Pinpoint the cell where the given text exists, returning its (x, y) midpoint coordinate. 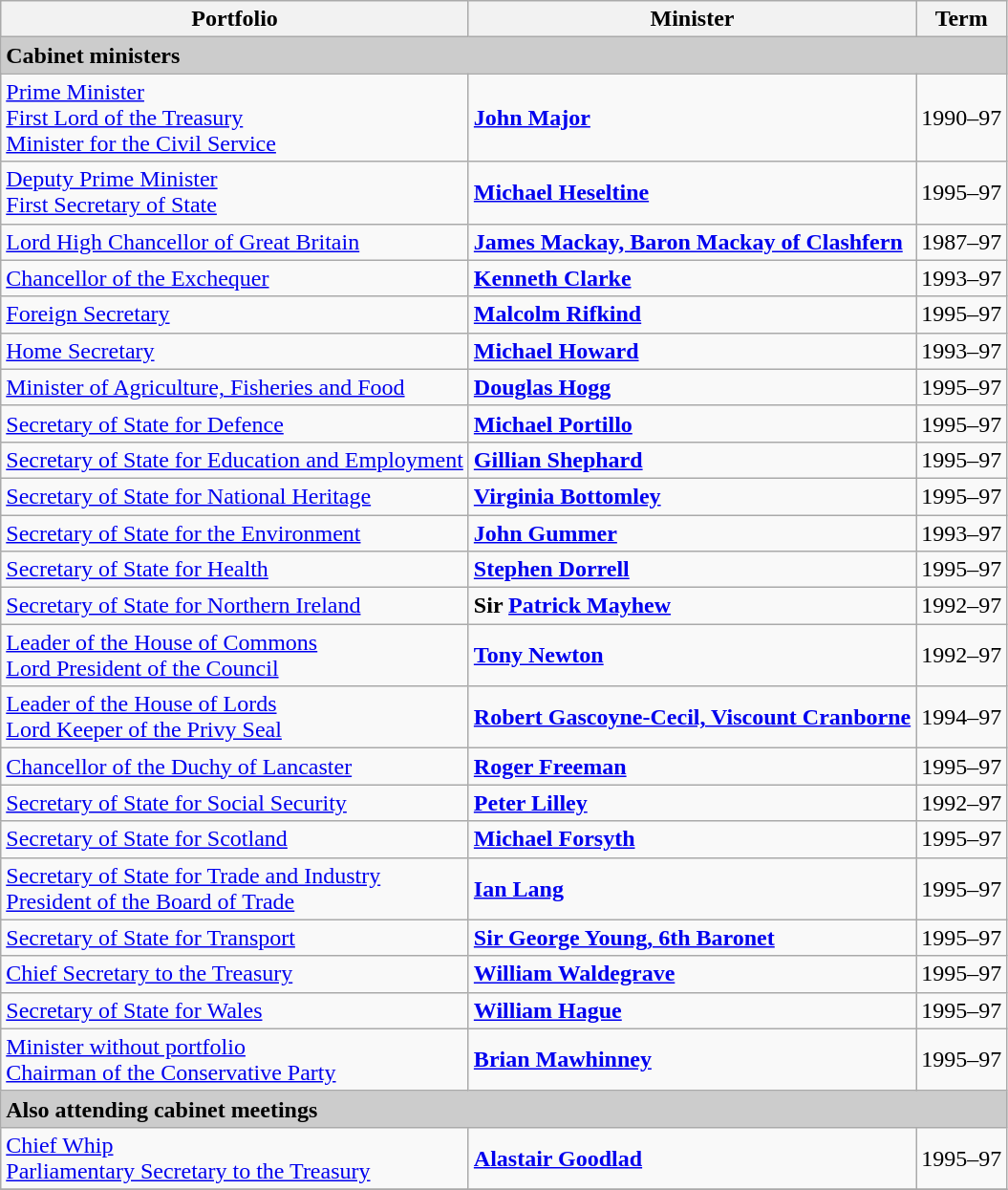
Roger Freeman (692, 767)
1990–97 (961, 118)
John Major (692, 118)
Leader of the House of CommonsLord President of the Council (235, 656)
Chief WhipParliamentary Secretary to the Treasury (235, 1158)
Michael Portillo (692, 423)
William Hague (692, 1010)
Secretary of State for Defence (235, 423)
James Mackay, Baron Mackay of Clashfern (692, 242)
Minister of Agriculture, Fisheries and Food (235, 387)
Secretary of State for Health (235, 570)
Gillian Shephard (692, 460)
Chancellor of the Duchy of Lancaster (235, 767)
Secretary of State for Wales (235, 1010)
Term (961, 19)
Chief Secretary to the Treasury (235, 974)
Home Secretary (235, 351)
Deputy Prime MinisterFirst Secretary of State (235, 193)
Secretary of State for National Heritage (235, 496)
John Gummer (692, 532)
Secretary of State for Scotland (235, 839)
Ian Lang (692, 889)
Kenneth Clarke (692, 278)
Tony Newton (692, 656)
Stephen Dorrell (692, 570)
Secretary of State for the Environment (235, 532)
1987–97 (961, 242)
Brian Mawhinney (692, 1059)
Peter Lilley (692, 803)
Douglas Hogg (692, 387)
Minister (692, 19)
Secretary of State for Transport (235, 938)
Secretary of State for Trade and IndustryPresident of the Board of Trade (235, 889)
Foreign Secretary (235, 314)
Secretary of State for Northern Ireland (235, 606)
Sir George Young, 6th Baronet (692, 938)
Prime MinisterFirst Lord of the TreasuryMinister for the Civil Service (235, 118)
Sir Patrick Mayhew (692, 606)
Michael Forsyth (692, 839)
Michael Heseltine (692, 193)
Michael Howard (692, 351)
Leader of the House of LordsLord Keeper of the Privy Seal (235, 717)
Portfolio (235, 19)
Alastair Goodlad (692, 1158)
Malcolm Rifkind (692, 314)
Virginia Bottomley (692, 496)
William Waldegrave (692, 974)
Secretary of State for Social Security (235, 803)
Cabinet ministers (504, 55)
Chancellor of the Exchequer (235, 278)
Secretary of State for Education and Employment (235, 460)
Robert Gascoyne-Cecil, Viscount Cranborne (692, 717)
Minister without portfolioChairman of the Conservative Party (235, 1059)
Lord High Chancellor of Great Britain (235, 242)
1994–97 (961, 717)
Also attending cabinet meetings (504, 1109)
